Return the (x, y) coordinate for the center point of the cell that contains the specified text.  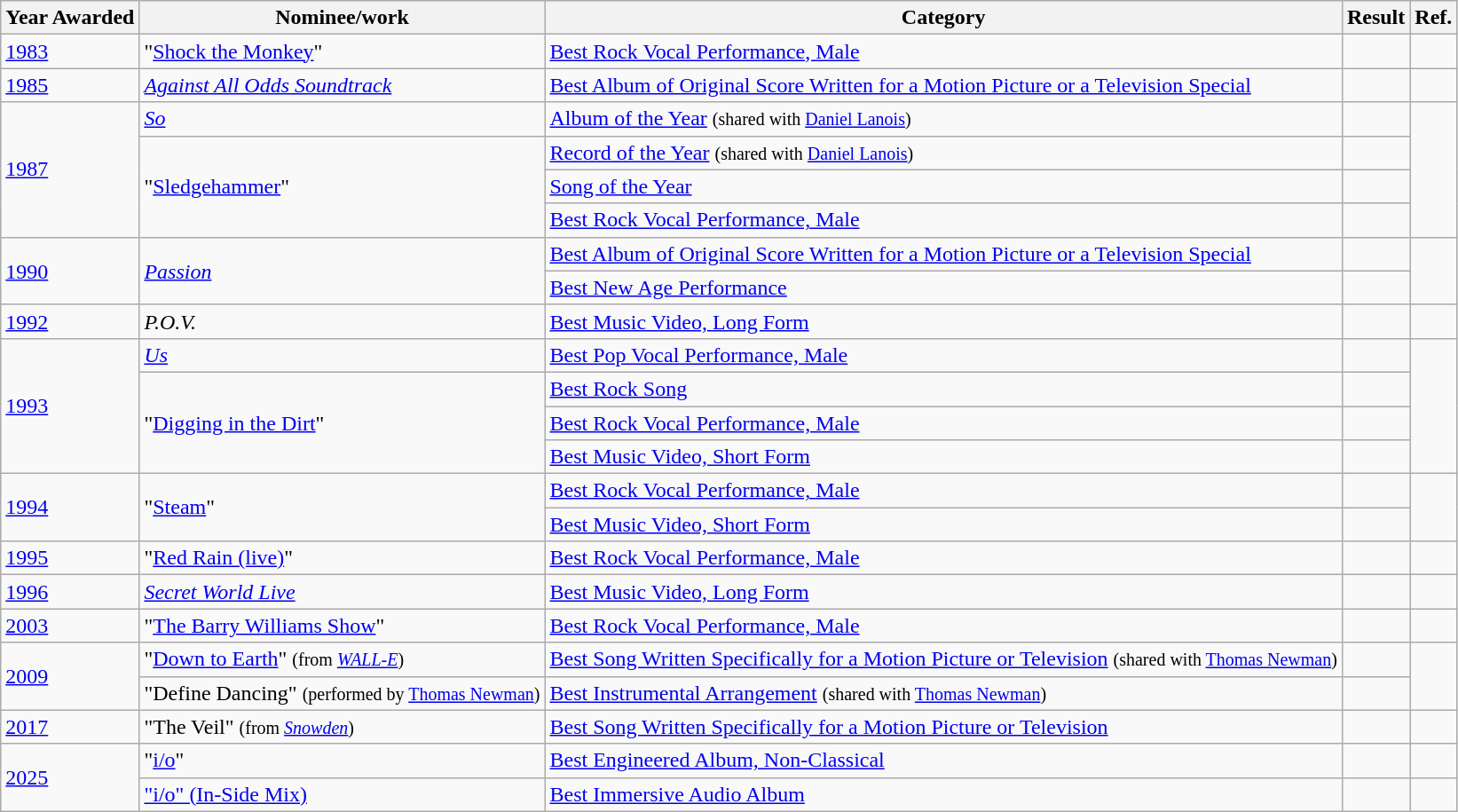
1983 (70, 51)
"Sledgehammer" (343, 186)
Best Song Written Specifically for a Motion Picture or Television (943, 727)
1996 (70, 592)
So (343, 119)
Song of the Year (943, 186)
2025 (70, 777)
Album of the Year (shared with Daniel Lanois) (943, 119)
Best Engineered Album, Non-Classical (943, 761)
1987 (70, 169)
"i/o" (In-Side Mix) (343, 794)
Year Awarded (70, 18)
Best Instrumental Arrangement (shared with Thomas Newman) (943, 693)
"The Veil" (from Snowden) (343, 727)
Best Immersive Audio Album (943, 794)
2003 (70, 626)
Best Rock Song (943, 389)
"Digging in the Dirt" (343, 422)
Against All Odds Soundtrack (343, 85)
"Red Rain (live)" (343, 558)
1992 (70, 321)
Best New Age Performance (943, 288)
Result (1375, 18)
1985 (70, 85)
"The Barry Williams Show" (343, 626)
Secret World Live (343, 592)
Us (343, 355)
"Steam" (343, 508)
"Shock the Monkey" (343, 51)
1993 (70, 406)
Best Pop Vocal Performance, Male (943, 355)
1995 (70, 558)
"Define Dancing" (performed by Thomas Newman) (343, 693)
1990 (70, 271)
2017 (70, 727)
2009 (70, 676)
Passion (343, 271)
P.O.V. (343, 321)
Category (943, 18)
Ref. (1434, 18)
"Down to Earth" (from WALL-E) (343, 659)
Best Song Written Specifically for a Motion Picture or Television (shared with Thomas Newman) (943, 659)
"i/o" (343, 761)
Record of the Year (shared with Daniel Lanois) (943, 153)
1994 (70, 508)
Nominee/work (343, 18)
